Determine the [x, y] coordinate at the center of the cell enclosing the given text.  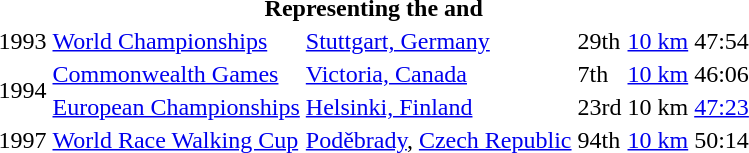
Victoria, Canada [438, 74]
Commonwealth Games [176, 74]
Stuttgart, Germany [438, 41]
23rd [600, 107]
29th [600, 41]
7th [600, 74]
World Championships [176, 41]
Helsinki, Finland [438, 107]
European Championships [176, 107]
